Return (X, Y) of the center of cell containing provided text 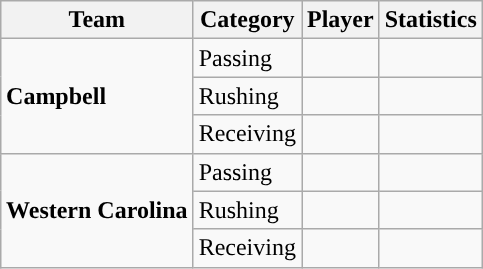
Player (341, 20)
Statistics (430, 20)
Team (98, 20)
Campbell (98, 96)
Western Carolina (98, 210)
Category (247, 20)
